For the text-containing cell, return its midpoint in (X, Y) coordinate format. 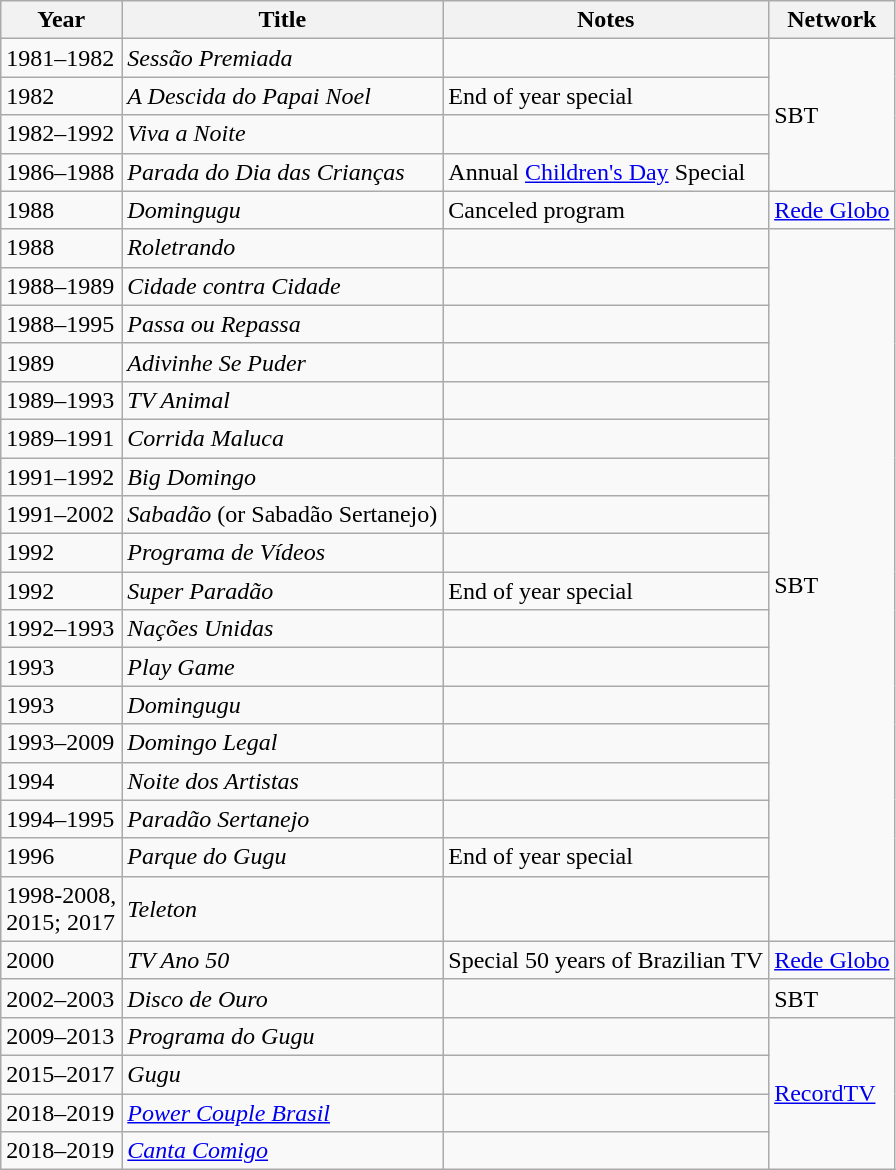
TV Animal (282, 400)
1988–1995 (62, 324)
2000 (62, 960)
Canta Comigo (282, 1151)
Title (282, 20)
Parque do Gugu (282, 857)
Super Paradão (282, 591)
2002–2003 (62, 998)
1991–2002 (62, 515)
Year (62, 20)
1982–1992 (62, 134)
Sabadão (or Sabadão Sertanejo) (282, 515)
1989–1993 (62, 400)
Power Couple Brasil (282, 1113)
Passa ou Repassa (282, 324)
Play Game (282, 667)
Programa de Vídeos (282, 553)
Sessão Premiada (282, 58)
1981–1982 (62, 58)
1991–1992 (62, 477)
1989 (62, 362)
2009–2013 (62, 1036)
2015–2017 (62, 1074)
A Descida do Papai Noel (282, 96)
Noite dos Artistas (282, 781)
RecordTV (832, 1093)
Teleton (282, 908)
1994–1995 (62, 819)
1993–2009 (62, 743)
1988–1989 (62, 286)
1994 (62, 781)
Domingo Legal (282, 743)
TV Ano 50 (282, 960)
1992–1993 (62, 629)
1986–1988 (62, 172)
1982 (62, 96)
Corrida Maluca (282, 438)
Notes (606, 20)
1998-2008,2015; 2017 (62, 908)
Nações Unidas (282, 629)
Annual Children's Day Special (606, 172)
Adivinhe Se Puder (282, 362)
Network (832, 20)
Big Domingo (282, 477)
1989–1991 (62, 438)
Special 50 years of Brazilian TV (606, 960)
Gugu (282, 1074)
Programa do Gugu (282, 1036)
1996 (62, 857)
Canceled program (606, 210)
Viva a Noite (282, 134)
Cidade contra Cidade (282, 286)
Paradão Sertanejo (282, 819)
Roletrando (282, 248)
Parada do Dia das Crianças (282, 172)
Disco de Ouro (282, 998)
